Scan for the cell matching the given text and deliver its [X, Y] coordinate at center. 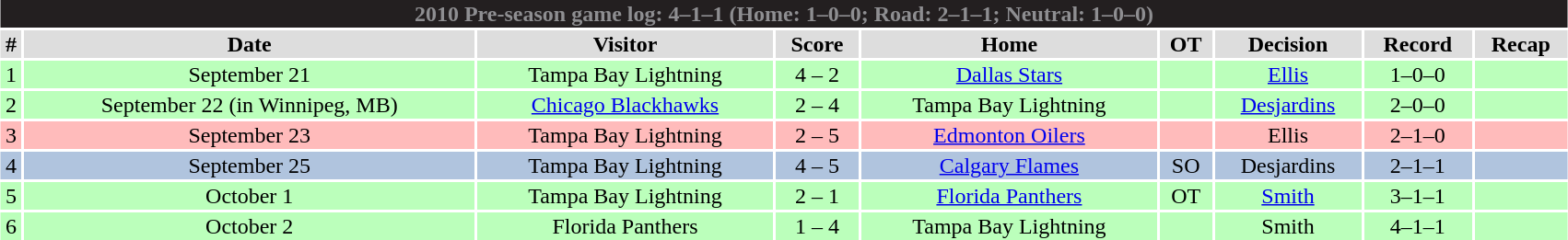
Chicago Blackhawks [625, 105]
Score [817, 44]
2 [11, 105]
Calgary Flames [1010, 166]
September 22 (in Winnipeg, MB) [249, 105]
2010 Pre-season game log: 4–1–1 (Home: 1–0–0; Road: 2–1–1; Neutral: 1–0–0) [784, 14]
1 – 4 [817, 226]
Date [249, 44]
4 – 5 [817, 166]
Home [1010, 44]
Visitor [625, 44]
Edmonton Oilers [1010, 135]
Dallas Stars [1010, 74]
1 [11, 74]
2 – 5 [817, 135]
4 – 2 [817, 74]
2 – 1 [817, 196]
SO [1187, 166]
September 25 [249, 166]
# [11, 44]
3–1–1 [1417, 196]
2–0–0 [1417, 105]
6 [11, 226]
4–1–1 [1417, 226]
2–1–1 [1417, 166]
2 – 4 [817, 105]
October 1 [249, 196]
Decision [1288, 44]
October 2 [249, 226]
5 [11, 196]
3 [11, 135]
September 23 [249, 135]
4 [11, 166]
Recap [1520, 44]
September 21 [249, 74]
Record [1417, 44]
1–0–0 [1417, 74]
2–1–0 [1417, 135]
